Locate the cell with the specified text and output its (X, Y) center coordinate. 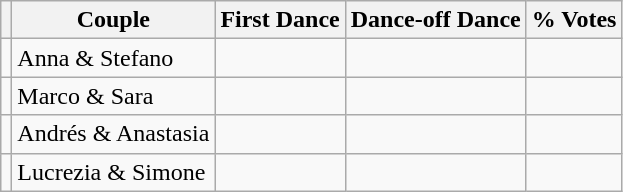
Marco & Sara (114, 96)
Andrés & Anastasia (114, 134)
First Dance (280, 20)
% Votes (574, 20)
Couple (114, 20)
Anna & Stefano (114, 58)
Dance-off Dance (436, 20)
Lucrezia & Simone (114, 172)
